Find where the given text appears and provide that cell's center as (x, y) coordinate. 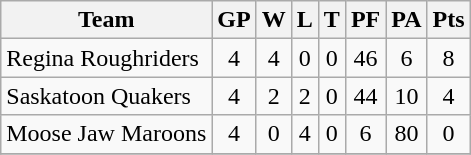
Regina Roughriders (106, 58)
T (332, 20)
L (304, 20)
44 (365, 96)
10 (406, 96)
GP (234, 20)
Saskatoon Quakers (106, 96)
Moose Jaw Maroons (106, 134)
PF (365, 20)
8 (448, 58)
Team (106, 20)
80 (406, 134)
W (274, 20)
Pts (448, 20)
PA (406, 20)
46 (365, 58)
